From the cell containing the given text, extract its center point as [x, y] coordinate. 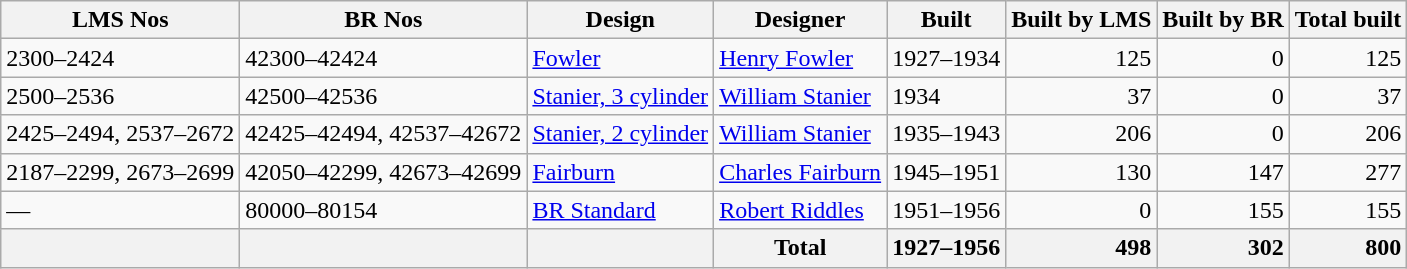
1927–1956 [946, 248]
2300–2424 [120, 58]
42300–42424 [384, 58]
302 [1223, 248]
42050–42299, 42673–42699 [384, 172]
147 [1223, 172]
Designer [800, 20]
1927–1934 [946, 58]
Stanier, 2 cylinder [620, 134]
Charles Fairburn [800, 172]
BR Nos [384, 20]
Design [620, 20]
2187–2299, 2673–2699 [120, 172]
Built by BR [1223, 20]
1945–1951 [946, 172]
2425–2494, 2537–2672 [120, 134]
1934 [946, 96]
42500–42536 [384, 96]
130 [1082, 172]
498 [1082, 248]
42425–42494, 42537–42672 [384, 134]
800 [1348, 248]
277 [1348, 172]
Henry Fowler [800, 58]
Fowler [620, 58]
Total [800, 248]
80000–80154 [384, 210]
Fairburn [620, 172]
1935–1943 [946, 134]
Robert Riddles [800, 210]
BR Standard [620, 210]
— [120, 210]
Built [946, 20]
2500–2536 [120, 96]
Stanier, 3 cylinder [620, 96]
LMS Nos [120, 20]
Built by LMS [1082, 20]
1951–1956 [946, 210]
Total built [1348, 20]
